Search for the cell housing the specified text and yield its [x, y] center coordinate. 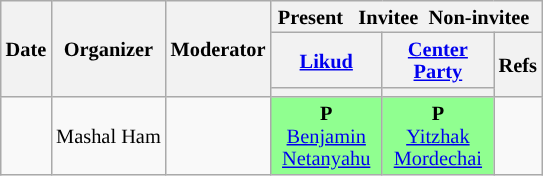
Refs [518, 64]
Present Invitee Non-invitee [406, 16]
Date [26, 48]
Center Party [438, 60]
Mashal Ham [108, 136]
Organizer [108, 48]
PYitzhak Mordechai [438, 136]
PBenjamin Netanyahu [326, 136]
Likud [326, 60]
Moderator [218, 48]
